Identify which cell holds the provided text, then report its [X, Y] central coordinate. 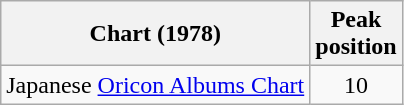
Peakposition [356, 34]
Chart (1978) [156, 34]
10 [356, 85]
Japanese Oricon Albums Chart [156, 85]
